Output the (x, y) coordinate of the center of the cell containing the given text.  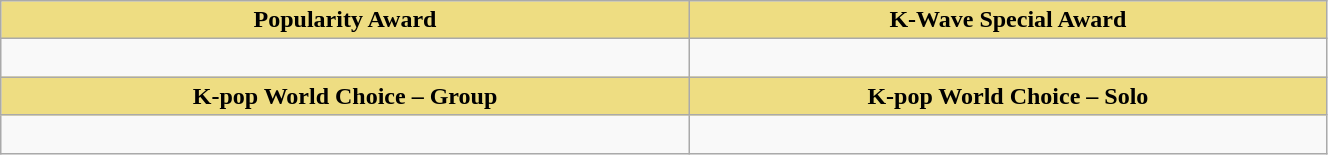
K-pop World Choice – Group (346, 96)
K-Wave Special Award (1008, 20)
Popularity Award (346, 20)
K-pop World Choice – Solo (1008, 96)
